Detect which cell encompasses the target text, then output its (X, Y) center coordinate. 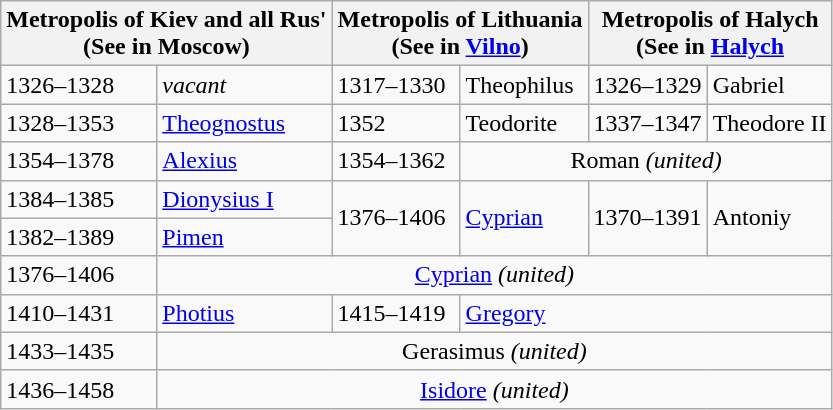
Cyprian (united) (494, 275)
vacant (244, 85)
Cyprian (524, 218)
1436–1458 (79, 389)
1317–1330 (396, 85)
Gerasimus (united) (494, 351)
Metropolis of Lithuania(See in Vilno) (460, 34)
1352 (396, 123)
1326–1328 (79, 85)
1384–1385 (79, 199)
1382–1389 (79, 237)
Theognostus (244, 123)
Metropolis of Kiev and all Rus'(See in Moscow) (166, 34)
Metropolis of Halych(See in Halych (710, 34)
1433–1435 (79, 351)
Theophilus (524, 85)
Pimen (244, 237)
Teodorite (524, 123)
Alexius (244, 161)
1370–1391 (648, 218)
Isidore (united) (494, 389)
Theodore II (770, 123)
1337–1347 (648, 123)
Dionysius I (244, 199)
1354–1362 (396, 161)
Roman (united) (646, 161)
1354–1378 (79, 161)
Gregory (646, 313)
1410–1431 (79, 313)
1415–1419 (396, 313)
Antoniy (770, 218)
Photius (244, 313)
1326–1329 (648, 85)
1328–1353 (79, 123)
Gabriel (770, 85)
